Scan for the cell matching the given text and deliver its [X, Y] coordinate at center. 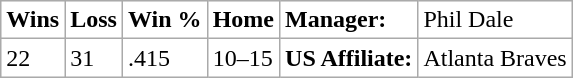
10–15 [243, 58]
.415 [164, 58]
Loss [94, 20]
Wins [33, 20]
Home [243, 20]
Atlanta Braves [495, 58]
Win % [164, 20]
US Affiliate: [349, 58]
22 [33, 58]
Manager: [349, 20]
31 [94, 58]
Phil Dale [495, 20]
